From the cell containing the given text, extract its center point as (X, Y) coordinate. 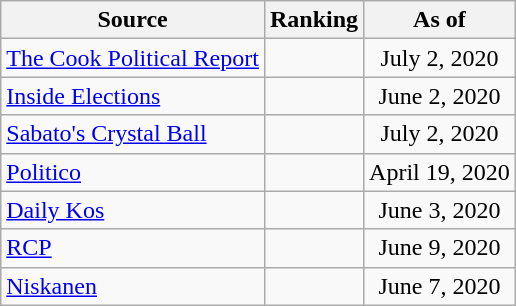
June 3, 2020 (440, 210)
June 7, 2020 (440, 286)
Politico (133, 172)
Source (133, 20)
April 19, 2020 (440, 172)
Inside Elections (133, 96)
Ranking (314, 20)
Niskanen (133, 286)
As of (440, 20)
Sabato's Crystal Ball (133, 134)
June 2, 2020 (440, 96)
The Cook Political Report (133, 58)
Daily Kos (133, 210)
June 9, 2020 (440, 248)
RCP (133, 248)
